Provide the [x, y] coordinate of the cell's center where the given text is located.  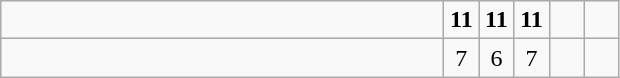
6 [496, 58]
